Provide the (x, y) coordinate of the cell's center where the given text is located.  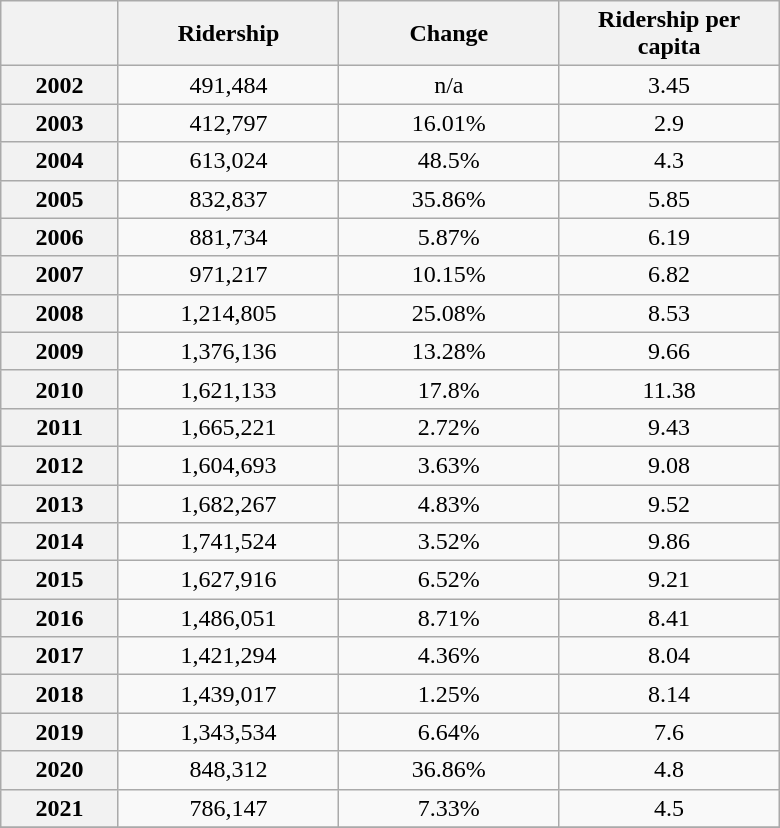
11.38 (669, 389)
3.45 (669, 85)
2007 (60, 275)
2.72% (449, 427)
4.83% (449, 503)
4.3 (669, 161)
2003 (60, 123)
1,682,267 (228, 503)
1,665,221 (228, 427)
2014 (60, 542)
2.9 (669, 123)
1,741,524 (228, 542)
1,421,294 (228, 656)
2012 (60, 465)
2010 (60, 389)
6.64% (449, 732)
36.86% (449, 770)
9.43 (669, 427)
Ridership per capita (669, 34)
1,486,051 (228, 618)
10.15% (449, 275)
2015 (60, 580)
48.5% (449, 161)
7.33% (449, 808)
2017 (60, 656)
8.53 (669, 313)
Change (449, 34)
1,376,136 (228, 351)
8.71% (449, 618)
9.66 (669, 351)
2011 (60, 427)
4.5 (669, 808)
2020 (60, 770)
4.36% (449, 656)
832,837 (228, 199)
2009 (60, 351)
1,214,805 (228, 313)
2019 (60, 732)
4.8 (669, 770)
7.6 (669, 732)
3.63% (449, 465)
2013 (60, 503)
2018 (60, 694)
16.01% (449, 123)
6.52% (449, 580)
n/a (449, 85)
613,024 (228, 161)
2016 (60, 618)
25.08% (449, 313)
17.8% (449, 389)
9.08 (669, 465)
2008 (60, 313)
412,797 (228, 123)
5.87% (449, 237)
2004 (60, 161)
971,217 (228, 275)
9.21 (669, 580)
491,484 (228, 85)
1,604,693 (228, 465)
2002 (60, 85)
2006 (60, 237)
1,621,133 (228, 389)
6.82 (669, 275)
1.25% (449, 694)
8.14 (669, 694)
848,312 (228, 770)
6.19 (669, 237)
9.86 (669, 542)
Ridership (228, 34)
1,627,916 (228, 580)
9.52 (669, 503)
3.52% (449, 542)
881,734 (228, 237)
1,439,017 (228, 694)
2005 (60, 199)
5.85 (669, 199)
2021 (60, 808)
8.04 (669, 656)
13.28% (449, 351)
35.86% (449, 199)
786,147 (228, 808)
1,343,534 (228, 732)
8.41 (669, 618)
